Output the [X, Y] coordinate of the center of the cell containing the given text.  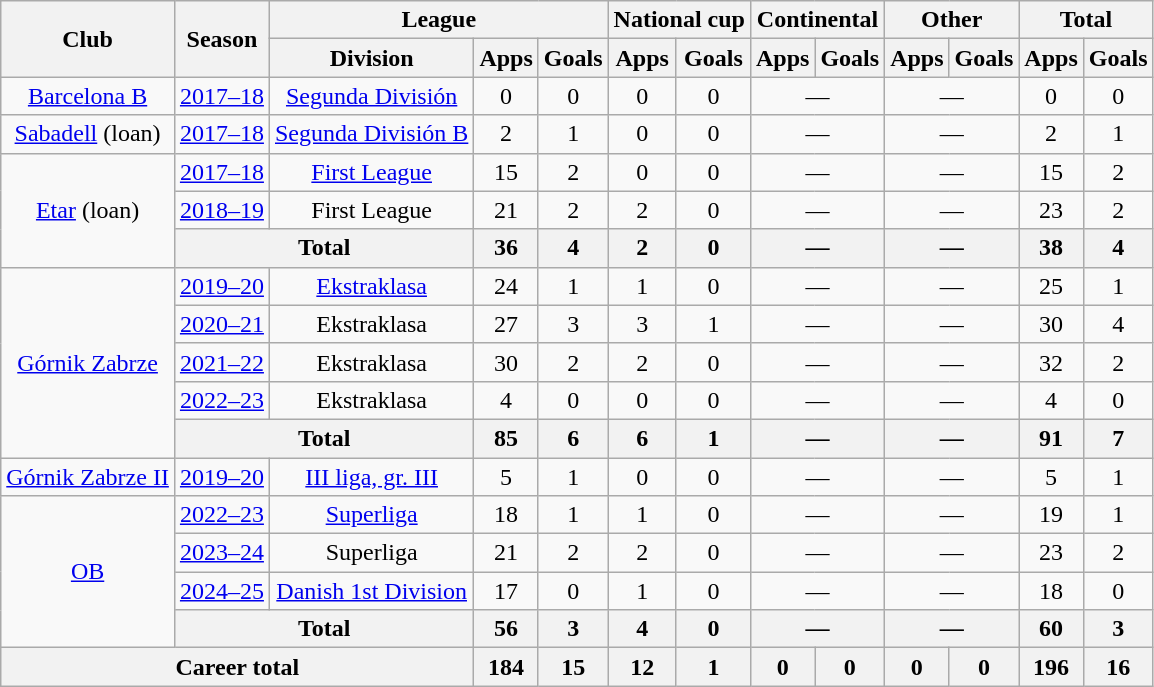
OB [88, 572]
7 [1118, 438]
Segunda División B [371, 134]
184 [506, 667]
Club [88, 39]
Season [222, 39]
27 [506, 324]
25 [1051, 286]
36 [506, 248]
2021–22 [222, 362]
League [438, 20]
196 [1051, 667]
Segunda División [371, 96]
91 [1051, 438]
19 [1051, 515]
17 [506, 591]
32 [1051, 362]
III liga, gr. III [371, 477]
85 [506, 438]
Other [952, 20]
56 [506, 629]
60 [1051, 629]
Division [371, 58]
2023–24 [222, 553]
2020–21 [222, 324]
12 [642, 667]
Danish 1st Division [371, 591]
16 [1118, 667]
2018–19 [222, 210]
Górnik Zabrze [88, 362]
Barcelona B [88, 96]
Career total [238, 667]
Etar (loan) [88, 210]
24 [506, 286]
38 [1051, 248]
Górnik Zabrze II [88, 477]
National cup [679, 20]
Continental [817, 20]
2024–25 [222, 591]
Sabadell (loan) [88, 134]
